Detect which cell encompasses the target text, then output its (X, Y) center coordinate. 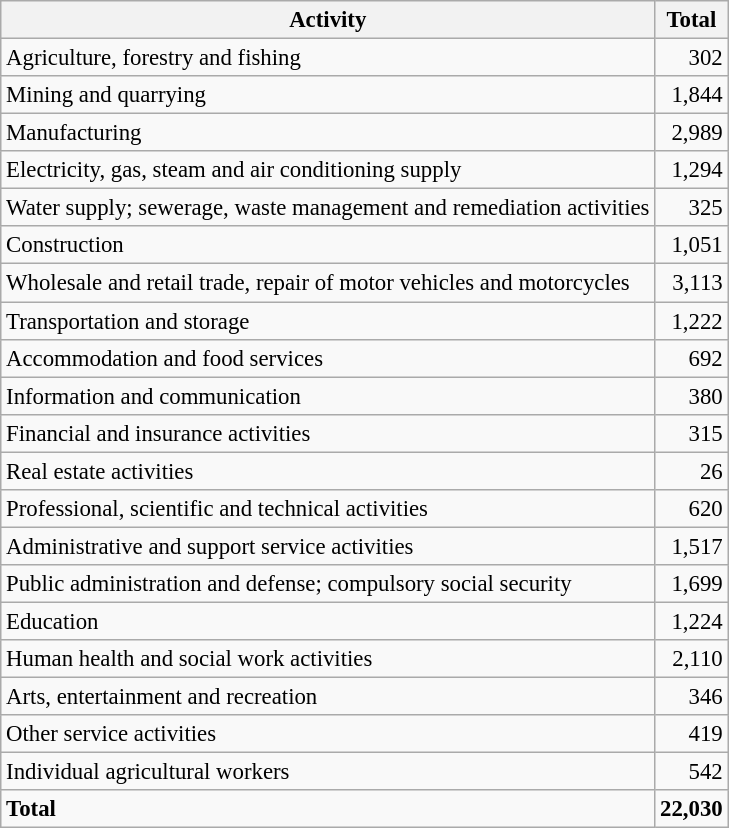
Mining and quarrying (328, 95)
Public administration and defense; compulsory social security (328, 584)
325 (692, 208)
Professional, scientific and technical activities (328, 509)
Wholesale and retail trade, repair of motor vehicles and motorcycles (328, 283)
22,030 (692, 809)
Other service activities (328, 734)
Arts, entertainment and recreation (328, 697)
315 (692, 433)
Construction (328, 245)
620 (692, 509)
Activity (328, 20)
26 (692, 471)
Water supply; sewerage, waste management and remediation activities (328, 208)
302 (692, 58)
1,699 (692, 584)
346 (692, 697)
542 (692, 772)
1,224 (692, 621)
Manufacturing (328, 133)
Agriculture, forestry and fishing (328, 58)
419 (692, 734)
1,051 (692, 245)
Individual agricultural workers (328, 772)
1,222 (692, 321)
Financial and insurance activities (328, 433)
2,110 (692, 659)
Electricity, gas, steam and air conditioning supply (328, 170)
2,989 (692, 133)
3,113 (692, 283)
Human health and social work activities (328, 659)
1,294 (692, 170)
Information and communication (328, 396)
Accommodation and food services (328, 358)
380 (692, 396)
1,517 (692, 546)
Real estate activities (328, 471)
Education (328, 621)
Administrative and support service activities (328, 546)
Transportation and storage (328, 321)
692 (692, 358)
1,844 (692, 95)
